Output the [X, Y] coordinate of the center of the cell containing the given text.  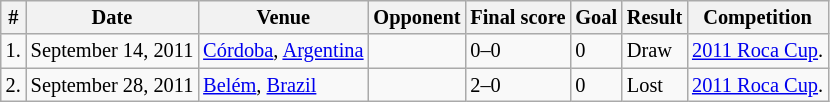
September 14, 2011 [112, 51]
2–0 [518, 85]
Final score [518, 17]
2. [14, 85]
1. [14, 51]
Date [112, 17]
Belém, Brazil [283, 85]
Lost [654, 85]
Goal [596, 17]
September 28, 2011 [112, 85]
Córdoba, Argentina [283, 51]
Venue [283, 17]
Draw [654, 51]
0–0 [518, 51]
# [14, 17]
Result [654, 17]
Competition [758, 17]
Opponent [416, 17]
